Determine the [x, y] coordinate at the center of the cell enclosing the given text.  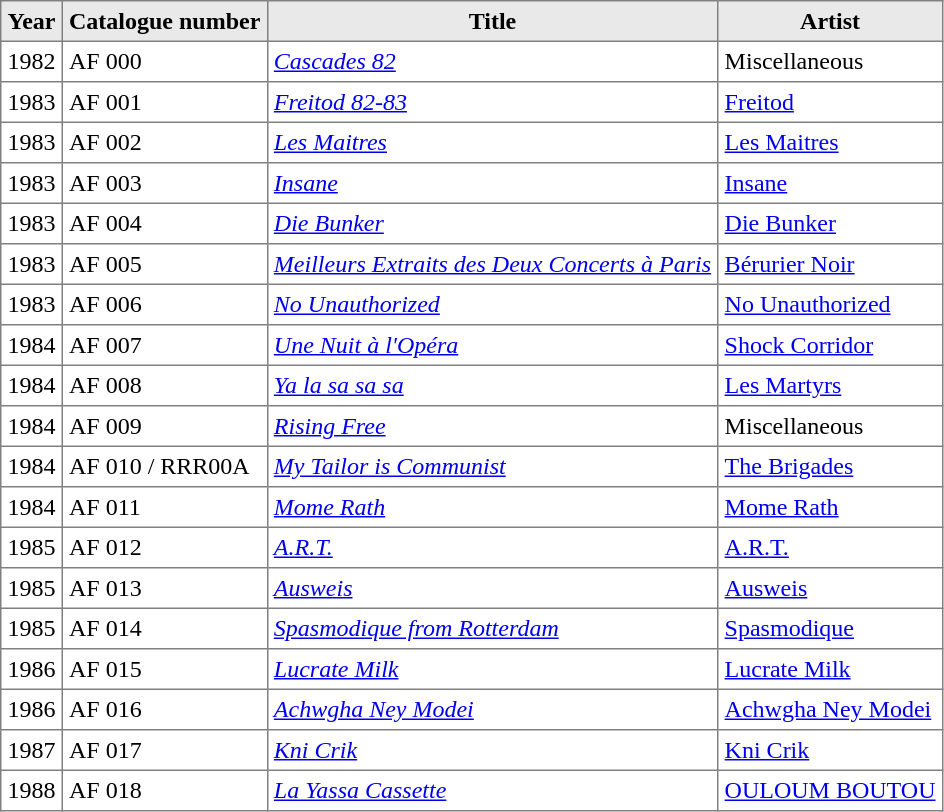
AF 012 [164, 547]
Artist [830, 21]
Title [492, 21]
AF 008 [164, 385]
AF 004 [164, 223]
Les Martyrs [830, 385]
Freitod 82-83 [492, 102]
AF 018 [164, 790]
Meilleurs Extraits des Deux Concerts à Paris [492, 264]
AF 009 [164, 426]
AF 002 [164, 142]
AF 010 / RRR00A [164, 466]
AF 014 [164, 628]
AF 001 [164, 102]
AF 007 [164, 345]
AF 011 [164, 507]
1982 [32, 61]
Year [32, 21]
Cascades 82 [492, 61]
AF 000 [164, 61]
AF 005 [164, 264]
Ya la sa sa sa [492, 385]
Spasmodique [830, 628]
AF 016 [164, 709]
AF 015 [164, 669]
The Brigades [830, 466]
Freitod [830, 102]
La Yassa Cassette [492, 790]
AF 013 [164, 588]
1988 [32, 790]
Catalogue number [164, 21]
Une Nuit à l'Opéra [492, 345]
Rising Free [492, 426]
OULOUM BOUTOU [830, 790]
Spasmodique from Rotterdam [492, 628]
AF 003 [164, 183]
My Tailor is Communist [492, 466]
AF 006 [164, 304]
Shock Corridor [830, 345]
1987 [32, 750]
Bérurier Noir [830, 264]
AF 017 [164, 750]
